Return the (X, Y) coordinate for the center point of the cell that contains the specified text.  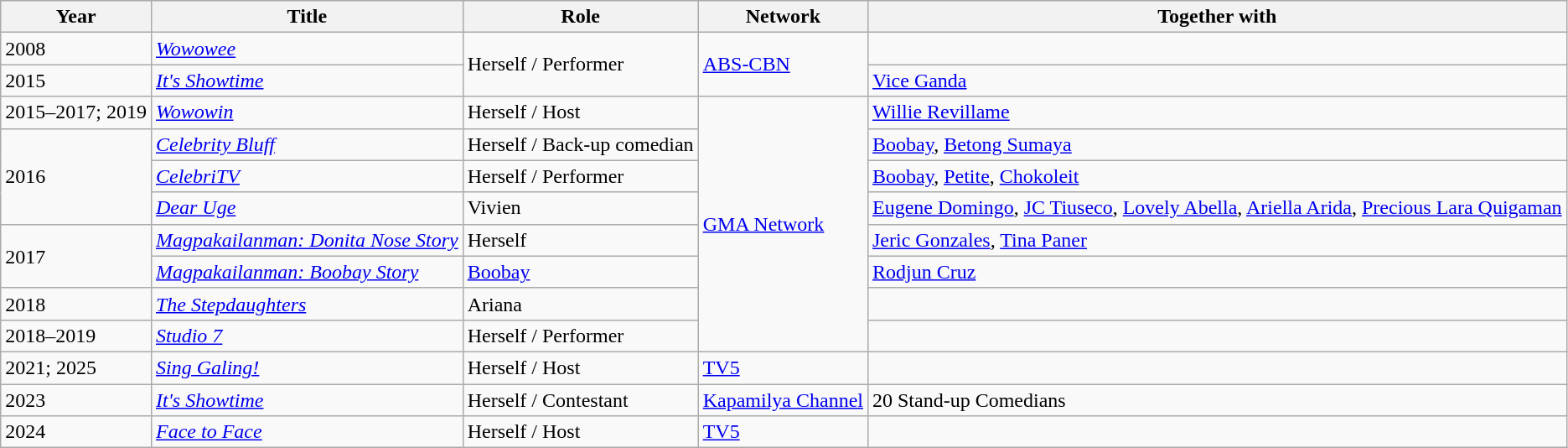
Wowowee (307, 49)
2008 (76, 49)
Title (307, 17)
2024 (76, 432)
Kapamilya Channel (783, 400)
Herself / Contestant (580, 400)
Boobay, Petite, Chokoleit (1217, 176)
CelebriTV (307, 176)
2018–2019 (76, 336)
Face to Face (307, 432)
Rodjun Cruz (1217, 272)
Magpakailanman: Donita Nose Story (307, 240)
Vivien (580, 208)
2021; 2025 (76, 367)
Ariana (580, 304)
Vice Ganda (1217, 81)
ABS-CBN (783, 65)
Year (76, 17)
Magpakailanman: Boobay Story (307, 272)
Eugene Domingo, JC Tiuseco, Lovely Abella, Ariella Arida, Precious Lara Quigaman (1217, 208)
Herself / Back-up comedian (580, 144)
Willie Revillame (1217, 112)
2016 (76, 176)
Network (783, 17)
2017 (76, 256)
20 Stand-up Comedians (1217, 400)
Role (580, 17)
Jeric Gonzales, Tina Paner (1217, 240)
2018 (76, 304)
Boobay, Betong Sumaya (1217, 144)
2023 (76, 400)
Studio 7 (307, 336)
Herself (580, 240)
Together with (1217, 17)
Sing Galing! (307, 367)
2015–2017; 2019 (76, 112)
Dear Uge (307, 208)
The Stepdaughters (307, 304)
2015 (76, 81)
GMA Network (783, 224)
Wowowin (307, 112)
Celebrity Bluff (307, 144)
Boobay (580, 272)
